Search for the cell housing the specified text and yield its (x, y) center coordinate. 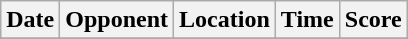
Location (225, 20)
Date (30, 20)
Score (373, 20)
Time (307, 20)
Opponent (117, 20)
